Return the [X, Y] coordinate for the center point of the cell that contains the specified text.  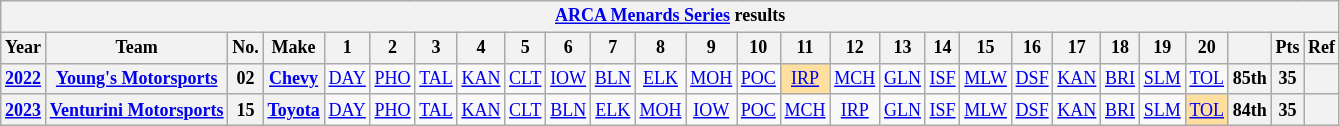
10 [759, 48]
6 [568, 48]
3 [436, 48]
9 [712, 48]
19 [1162, 48]
Make [294, 48]
Toyota [294, 110]
18 [1120, 48]
13 [903, 48]
14 [942, 48]
8 [660, 48]
84th [1250, 110]
Pts [1288, 48]
17 [1077, 48]
Ref [1322, 48]
2 [392, 48]
16 [1032, 48]
2022 [24, 78]
20 [1206, 48]
Year [24, 48]
12 [855, 48]
Venturini Motorsports [136, 110]
ARCA Menards Series results [670, 16]
2023 [24, 110]
Young's Motorsports [136, 78]
02 [246, 78]
5 [526, 48]
Chevy [294, 78]
No. [246, 48]
4 [481, 48]
85th [1250, 78]
11 [805, 48]
7 [612, 48]
Team [136, 48]
1 [347, 48]
